Determine the [X, Y] coordinate at the center of the cell enclosing the given text.  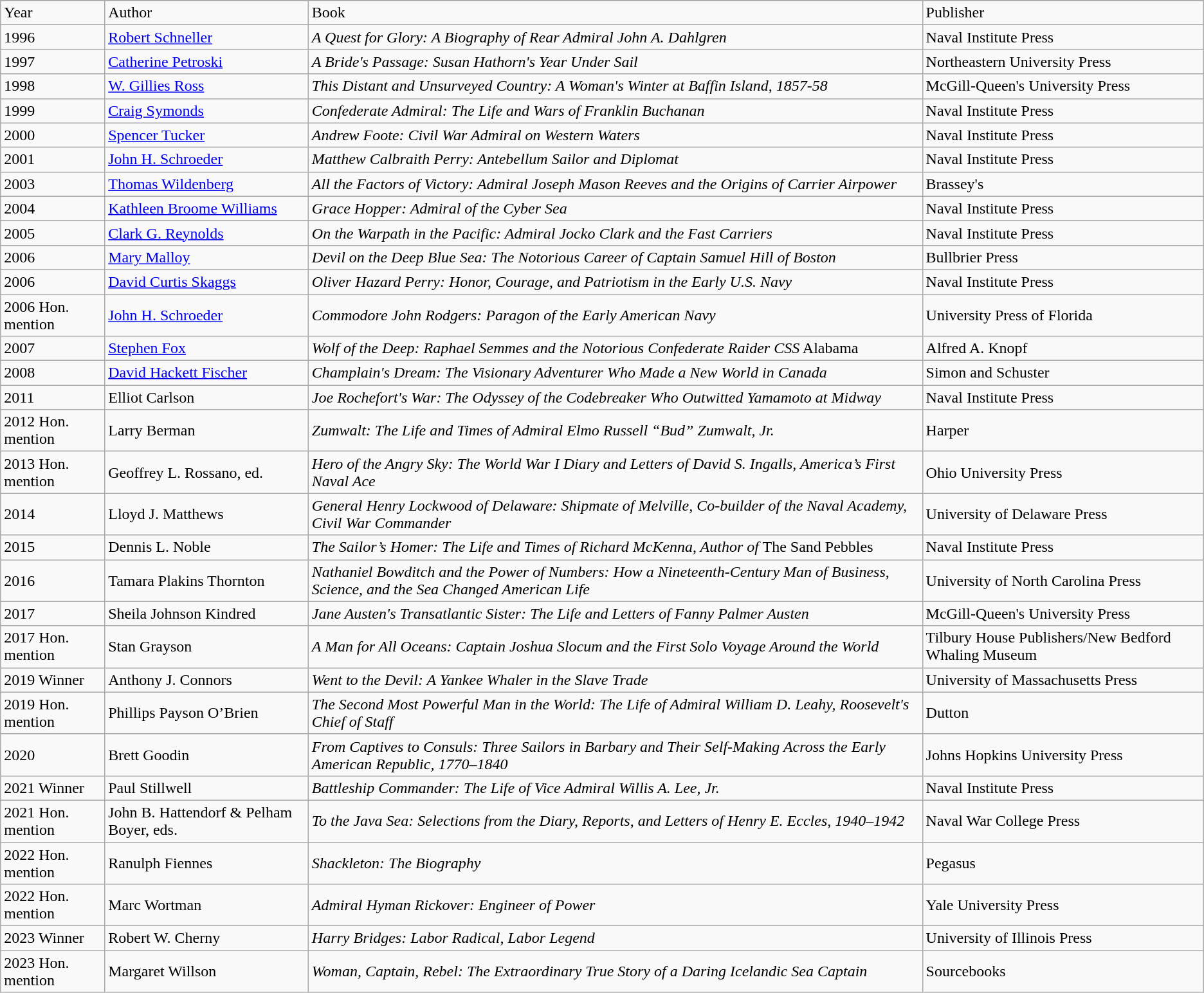
Mary Malloy [207, 257]
Pegasus [1063, 863]
General Henry Lockwood of Delaware: Shipmate of Melville, Co-builder of the Naval Academy, Civil War Commander [615, 515]
University of Massachusetts Press [1063, 680]
2023 Winner [53, 938]
Publisher [1063, 13]
2017 Hon. mention [53, 647]
Matthew Calbraith Perry: Antebellum Sailor and Diplomat [615, 159]
From Captives to Consuls: Three Sailors in Barbary and Their Self-Making Across the Early American Republic, 1770–1840 [615, 755]
Book [615, 13]
2001 [53, 159]
Yale University Press [1063, 906]
Grace Hopper: Admiral of the Cyber Sea [615, 208]
Champlain's Dream: The Visionary Adventurer Who Made a New World in Canada [615, 373]
2011 [53, 397]
2015 [53, 547]
2008 [53, 373]
Shackleton: The Biography [615, 863]
2016 [53, 580]
Dennis L. Noble [207, 547]
Zumwalt: The Life and Times of Admiral Elmo Russell “Bud” Zumwalt, Jr. [615, 431]
Commodore John Rodgers: Paragon of the Early American Navy [615, 315]
Thomas Wildenberg [207, 184]
Geoffrey L. Rossano, ed. [207, 472]
2023 Hon. mention [53, 971]
Kathleen Broome Williams [207, 208]
1996 [53, 37]
2000 [53, 135]
2006 Hon. mention [53, 315]
Dutton [1063, 713]
Clark G. Reynolds [207, 233]
Brassey's [1063, 184]
University of Delaware Press [1063, 515]
Woman, Captain, Rebel: The Extraordinary True Story of a Daring Icelandic Sea Captain [615, 971]
Craig Symonds [207, 111]
Larry Berman [207, 431]
Year [53, 13]
2017 [53, 614]
Stan Grayson [207, 647]
Tilbury House Publishers/New Bedford Whaling Museum [1063, 647]
Paul Stillwell [207, 788]
Sourcebooks [1063, 971]
Confederate Admiral: The Life and Wars of Franklin Buchanan [615, 111]
Robert Schneller [207, 37]
This Distant and Unsurveyed Country: A Woman's Winter at Baffin Island, 1857-58 [615, 86]
2012 Hon. mention [53, 431]
Spencer Tucker [207, 135]
University Press of Florida [1063, 315]
Lloyd J. Matthews [207, 515]
Stephen Fox [207, 349]
2014 [53, 515]
David Curtis Skaggs [207, 282]
University of Illinois Press [1063, 938]
John B. Hattendorf & Pelham Boyer, eds. [207, 821]
Went to the Devil: A Yankee Whaler in the Slave Trade [615, 680]
Admiral Hyman Rickover: Engineer of Power [615, 906]
2019 Hon. mention [53, 713]
Alfred A. Knopf [1063, 349]
Margaret Willson [207, 971]
2021 Winner [53, 788]
A Quest for Glory: A Biography of Rear Admiral John A. Dahlgren [615, 37]
A Man for All Oceans: Captain Joshua Slocum and the First Solo Voyage Around the World [615, 647]
Northeastern University Press [1063, 62]
Harry Bridges: Labor Radical, Labor Legend [615, 938]
2004 [53, 208]
Harper [1063, 431]
David Hackett Fischer [207, 373]
W. Gillies Ross [207, 86]
Simon and Schuster [1063, 373]
Bullbrier Press [1063, 257]
2005 [53, 233]
2013 Hon. mention [53, 472]
1998 [53, 86]
1999 [53, 111]
To the Java Sea: Selections from the Diary, Reports, and Letters of Henry E. Eccles, 1940–1942 [615, 821]
Catherine Petroski [207, 62]
On the Warpath in the Pacific: Admiral Jocko Clark and the Fast Carriers [615, 233]
Nathaniel Bowditch and the Power of Numbers: How a Nineteenth-Century Man of Business, Science, and the Sea Changed American Life [615, 580]
Marc Wortman [207, 906]
Andrew Foote: Civil War Admiral on Western Waters [615, 135]
Phillips Payson O’Brien [207, 713]
2021 Hon. mention [53, 821]
Elliot Carlson [207, 397]
Robert W. Cherny [207, 938]
Jane Austen's Transatlantic Sister: The Life and Letters of Fanny Palmer Austen [615, 614]
Naval War College Press [1063, 821]
Brett Goodin [207, 755]
Devil on the Deep Blue Sea: The Notorious Career of Captain Samuel Hill of Boston [615, 257]
University of North Carolina Press [1063, 580]
Author [207, 13]
The Second Most Powerful Man in the World: The Life of Admiral William D. Leahy, Roosevelt's Chief of Staff [615, 713]
A Bride's Passage: Susan Hathorn's Year Under Sail [615, 62]
1997 [53, 62]
Anthony J. Connors [207, 680]
Wolf of the Deep: Raphael Semmes and the Notorious Confederate Raider CSS Alabama [615, 349]
All the Factors of Victory: Admiral Joseph Mason Reeves and the Origins of Carrier Airpower [615, 184]
Ranulph Fiennes [207, 863]
Battleship Commander: The Life of Vice Admiral Willis A. Lee, Jr. [615, 788]
Tamara Plakins Thornton [207, 580]
Johns Hopkins University Press [1063, 755]
The Sailor’s Homer: The Life and Times of Richard McKenna, Author of The Sand Pebbles [615, 547]
Joe Rochefort's War: The Odyssey of the Codebreaker Who Outwitted Yamamoto at Midway [615, 397]
Sheila Johnson Kindred [207, 614]
2007 [53, 349]
Oliver Hazard Perry: Honor, Courage, and Patriotism in the Early U.S. Navy [615, 282]
2003 [53, 184]
2019 Winner [53, 680]
2020 [53, 755]
Hero of the Angry Sky: The World War I Diary and Letters of David S. Ingalls, America’s First Naval Ace [615, 472]
Ohio University Press [1063, 472]
